Detect which cell encompasses the target text, then output its (X, Y) center coordinate. 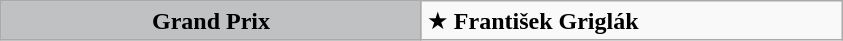
Grand Prix (212, 21)
★ František Griglák (632, 21)
